Output the (x, y) coordinate of the center of the cell containing the given text.  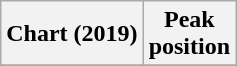
Peakposition (189, 34)
Chart (2019) (72, 34)
